Find where the given text appears and provide that cell's center as (X, Y) coordinate. 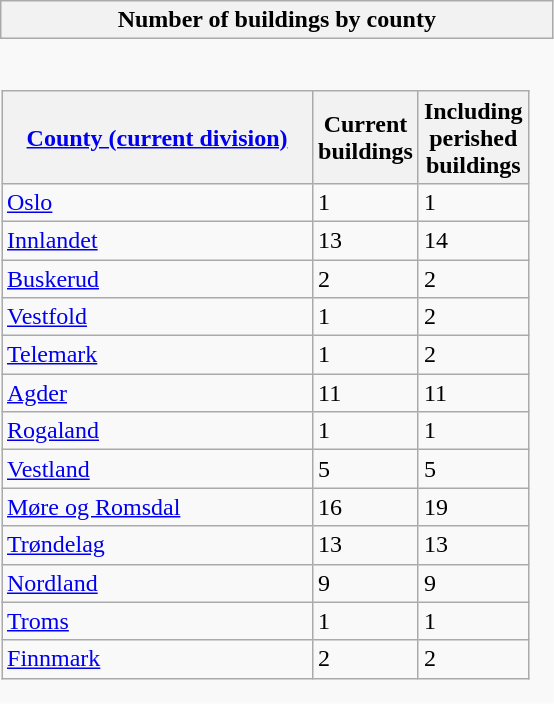
14 (473, 240)
Agder (158, 393)
County (current division) (158, 137)
Troms (158, 621)
Number of buildings by county (277, 20)
Møre og Romsdal (158, 507)
19 (473, 507)
Buskerud (158, 279)
Vestland (158, 469)
Including perished buildings (473, 137)
Innlandet (158, 240)
Telemark (158, 355)
Vestfold (158, 317)
Finnmark (158, 659)
Nordland (158, 583)
Oslo (158, 202)
16 (366, 507)
Current buildings (366, 137)
Trøndelag (158, 545)
Rogaland (158, 431)
